Return (X, Y) of the center of cell containing provided text 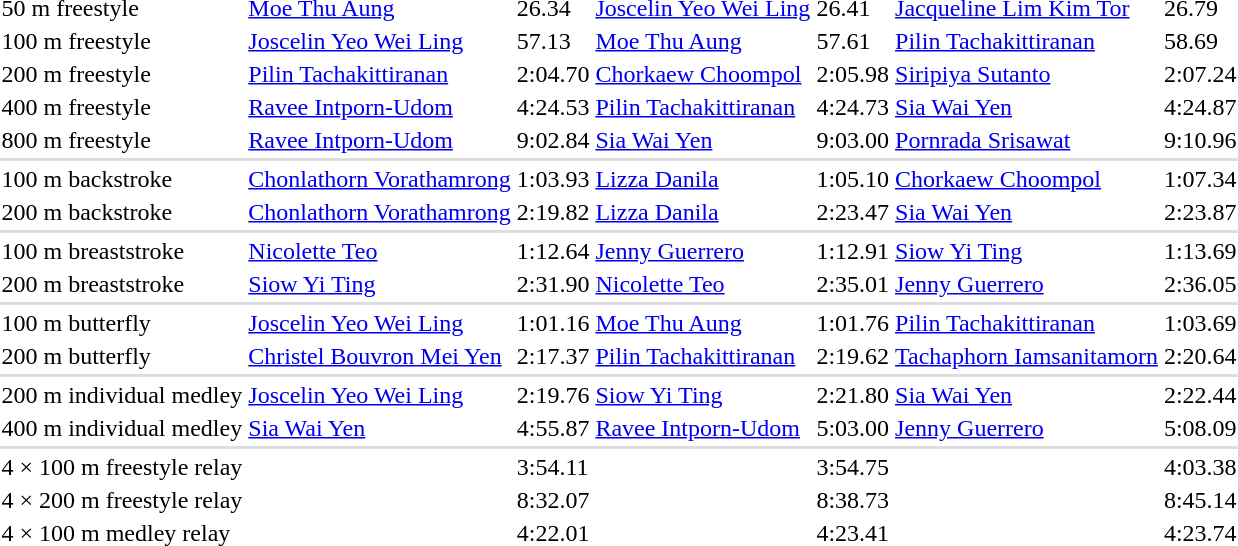
3:54.75 (853, 467)
2:19.82 (553, 212)
9:10.96 (1200, 140)
Tachaphorn Iamsanitamorn (1027, 356)
57.13 (553, 41)
200 m individual medley (122, 395)
9:03.00 (853, 140)
2:17.37 (553, 356)
2:19.76 (553, 395)
2:36.05 (1200, 284)
1:13.69 (1200, 251)
800 m freestyle (122, 140)
9:02.84 (553, 140)
2:04.70 (553, 74)
4:03.38 (1200, 467)
1:01.16 (553, 323)
2:23.87 (1200, 212)
4 × 200 m freestyle relay (122, 500)
2:07.24 (1200, 74)
1:05.10 (853, 179)
200 m freestyle (122, 74)
1:12.91 (853, 251)
2:21.80 (853, 395)
2:23.47 (853, 212)
Pornrada Srisawat (1027, 140)
Siripiya Sutanto (1027, 74)
1:03.69 (1200, 323)
2:22.44 (1200, 395)
1:01.76 (853, 323)
2:19.62 (853, 356)
4 × 100 m freestyle relay (122, 467)
200 m backstroke (122, 212)
58.69 (1200, 41)
4:24.53 (553, 107)
8:45.14 (1200, 500)
5:03.00 (853, 428)
5:08.09 (1200, 428)
4:55.87 (553, 428)
2:20.64 (1200, 356)
100 m backstroke (122, 179)
100 m breaststroke (122, 251)
1:12.64 (553, 251)
4:24.87 (1200, 107)
400 m freestyle (122, 107)
Christel Bouvron Mei Yen (380, 356)
100 m butterfly (122, 323)
2:35.01 (853, 284)
57.61 (853, 41)
200 m butterfly (122, 356)
2:05.98 (853, 74)
100 m freestyle (122, 41)
200 m breaststroke (122, 284)
8:38.73 (853, 500)
400 m individual medley (122, 428)
1:03.93 (553, 179)
3:54.11 (553, 467)
8:32.07 (553, 500)
2:31.90 (553, 284)
1:07.34 (1200, 179)
4:24.73 (853, 107)
